Locate the cell with the specified text and output its (X, Y) center coordinate. 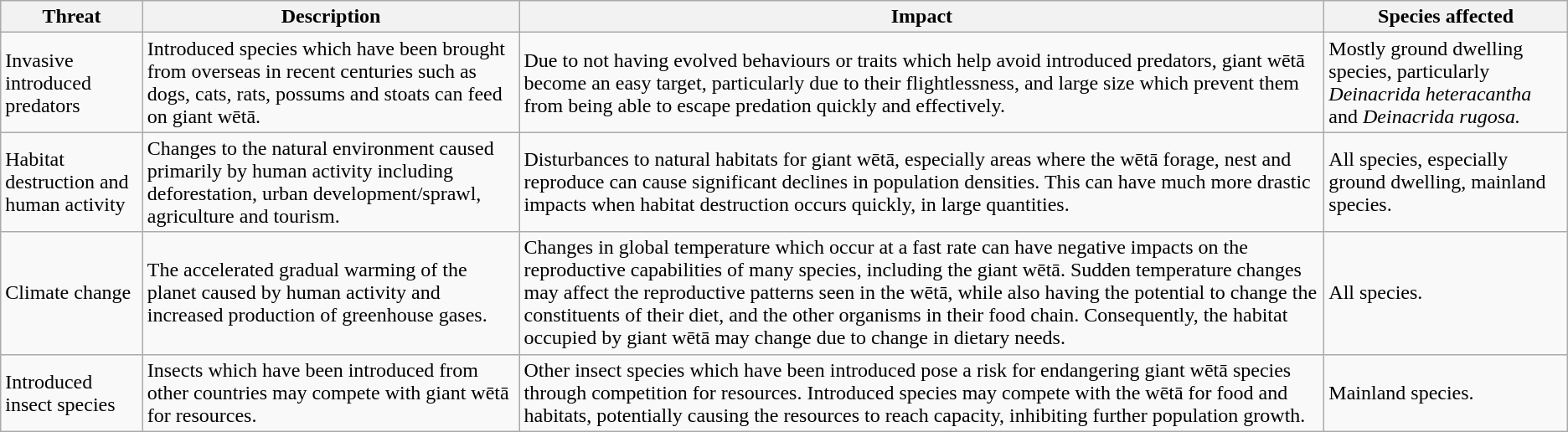
The accelerated gradual warming of the planet caused by human activity and increased production of greenhouse gases. (331, 293)
Species affected (1446, 17)
Climate change (72, 293)
Impact (921, 17)
Changes to the natural environment caused primarily by human activity including deforestation, urban development/sprawl, agriculture and tourism. (331, 183)
Invasive introduced predators (72, 82)
Introduced species which have been brought from overseas in recent centuries such as dogs, cats, rats, possums and stoats can feed on giant wētā. (331, 82)
Habitat destruction and human activity (72, 183)
Threat (72, 17)
All species, especially ground dwelling, mainland species. (1446, 183)
All species. (1446, 293)
Mostly ground dwelling species, particularly Deinacrida heteracantha and Deinacrida rugosa. (1446, 82)
Mainland species. (1446, 393)
Description (331, 17)
Insects which have been introduced from other countries may compete with giant wētā for resources. (331, 393)
Introduced insect species (72, 393)
